Capture the cell that displays the provided text and extract its (x, y) central coordinate. 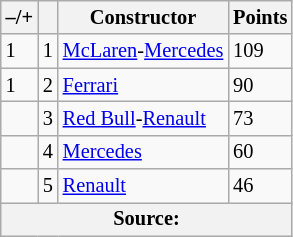
–/+ (20, 17)
109 (260, 51)
3 (48, 118)
Renault (143, 186)
90 (260, 85)
Source: (147, 219)
Red Bull-Renault (143, 118)
60 (260, 152)
Constructor (143, 17)
5 (48, 186)
Points (260, 17)
73 (260, 118)
Ferrari (143, 85)
Mercedes (143, 152)
2 (48, 85)
4 (48, 152)
McLaren-Mercedes (143, 51)
46 (260, 186)
